Locate the cell with the specified text and output its (X, Y) center coordinate. 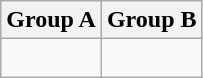
Group B (152, 20)
Group A (52, 20)
